Identify which cell holds the provided text, then report its [x, y] central coordinate. 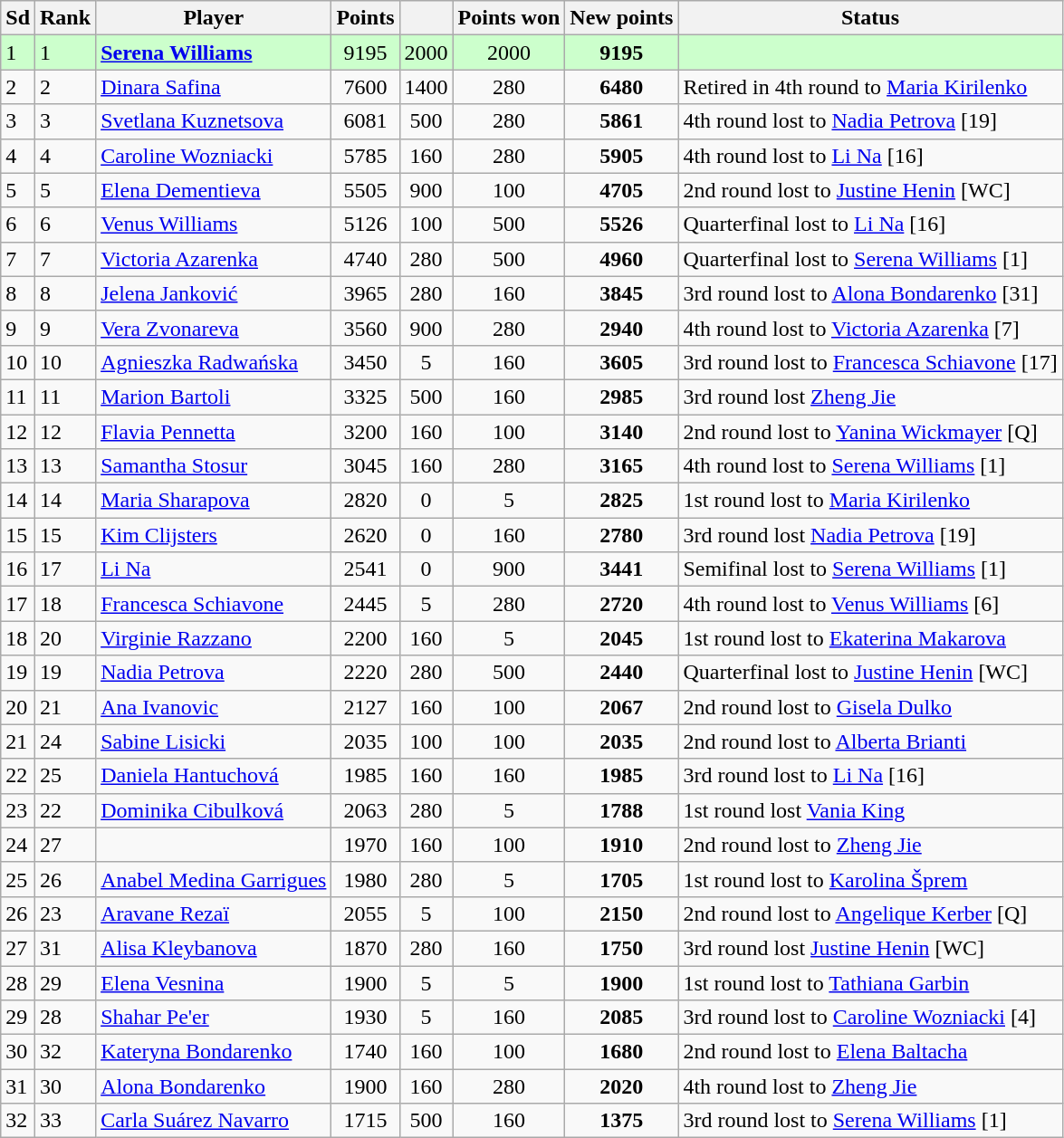
Quarterfinal lost to Serena Williams [1] [870, 259]
Francesca Schiavone [214, 604]
Player [214, 18]
Carla Suárez Navarro [214, 1121]
Alisa Kleybanova [214, 948]
1870 [366, 948]
Status [870, 18]
Marion Bartoli [214, 397]
5126 [366, 225]
Semifinal lost to Serena Williams [1] [870, 569]
4th round lost to Li Na [16] [870, 156]
Dinara Safina [214, 87]
2nd round lost to Justine Henin [WC] [870, 190]
1750 [621, 948]
2063 [366, 810]
3rd round lost to Alona Bondarenko [31] [870, 293]
1740 [366, 1052]
5526 [621, 225]
1980 [366, 879]
Kim Clijsters [214, 535]
2445 [366, 604]
3845 [621, 293]
2nd round lost to Yanina Wickmayer [Q] [870, 432]
Quarterfinal lost to Li Na [16] [870, 225]
2067 [621, 707]
2985 [621, 397]
3560 [366, 328]
Ana Ivanovic [214, 707]
2nd round lost to Angelique Kerber [Q] [870, 913]
Li Na [214, 569]
1910 [621, 845]
2127 [366, 707]
6081 [366, 121]
3450 [366, 362]
3325 [366, 397]
1715 [366, 1121]
Svetlana Kuznetsova [214, 121]
3rd round lost to Serena Williams [1] [870, 1121]
New points [621, 18]
Sabine Lisicki [214, 741]
3rd round lost Zheng Jie [870, 397]
7600 [366, 87]
3045 [366, 466]
3441 [621, 569]
2200 [366, 638]
1st round lost to Ekaterina Makarova [870, 638]
2055 [366, 913]
Virginie Razzano [214, 638]
2720 [621, 604]
Elena Dementieva [214, 190]
3rd round lost to Caroline Wozniacki [4] [870, 1018]
4960 [621, 259]
3140 [621, 432]
Maria Sharapova [214, 501]
Points won [509, 18]
3rd round lost to Li Na [16] [870, 776]
5505 [366, 190]
Venus Williams [214, 225]
4th round lost to Venus Williams [6] [870, 604]
1705 [621, 879]
Victoria Azarenka [214, 259]
Rank [65, 18]
1st round lost to Maria Kirilenko [870, 501]
Sd [18, 18]
3rd round lost Justine Henin [WC] [870, 948]
Anabel Medina Garrigues [214, 879]
Nadia Petrova [214, 673]
4th round lost to Victoria Azarenka [7] [870, 328]
Serena Williams [214, 53]
Points [366, 18]
1680 [621, 1052]
5861 [621, 121]
Samantha Stosur [214, 466]
6480 [621, 87]
Caroline Wozniacki [214, 156]
4th round lost to Nadia Petrova [19] [870, 121]
2780 [621, 535]
2nd round lost to Elena Baltacha [870, 1052]
Kateryna Bondarenko [214, 1052]
16 [18, 569]
2085 [621, 1018]
2825 [621, 501]
4th round lost to Serena Williams [1] [870, 466]
2940 [621, 328]
2nd round lost to Gisela Dulko [870, 707]
2045 [621, 638]
Alona Bondarenko [214, 1086]
3rd round lost Nadia Petrova [19] [870, 535]
4740 [366, 259]
3200 [366, 432]
Aravane Rezaï [214, 913]
Vera Zvonareva [214, 328]
1st round lost to Tathiana Garbin [870, 982]
2150 [621, 913]
4705 [621, 190]
3165 [621, 466]
1375 [621, 1121]
2nd round lost to Zheng Jie [870, 845]
4th round lost to Zheng Jie [870, 1086]
2220 [366, 673]
1930 [366, 1018]
1970 [366, 845]
Flavia Pennetta [214, 432]
5905 [621, 156]
2820 [366, 501]
3965 [366, 293]
Elena Vesnina [214, 982]
Quarterfinal lost to Justine Henin [WC] [870, 673]
1788 [621, 810]
2541 [366, 569]
2620 [366, 535]
1st round lost Vania King [870, 810]
Agnieszka Radwańska [214, 362]
Shahar Pe'er [214, 1018]
1st round lost to Karolina Šprem [870, 879]
3rd round lost to Francesca Schiavone [17] [870, 362]
Retired in 4th round to Maria Kirilenko [870, 87]
2020 [621, 1086]
Daniela Hantuchová [214, 776]
2nd round lost to Alberta Brianti [870, 741]
3605 [621, 362]
5785 [366, 156]
33 [65, 1121]
Jelena Janković [214, 293]
1400 [426, 87]
Dominika Cibulková [214, 810]
2440 [621, 673]
